Return the (x, y) coordinate for the center point of the cell that contains the specified text.  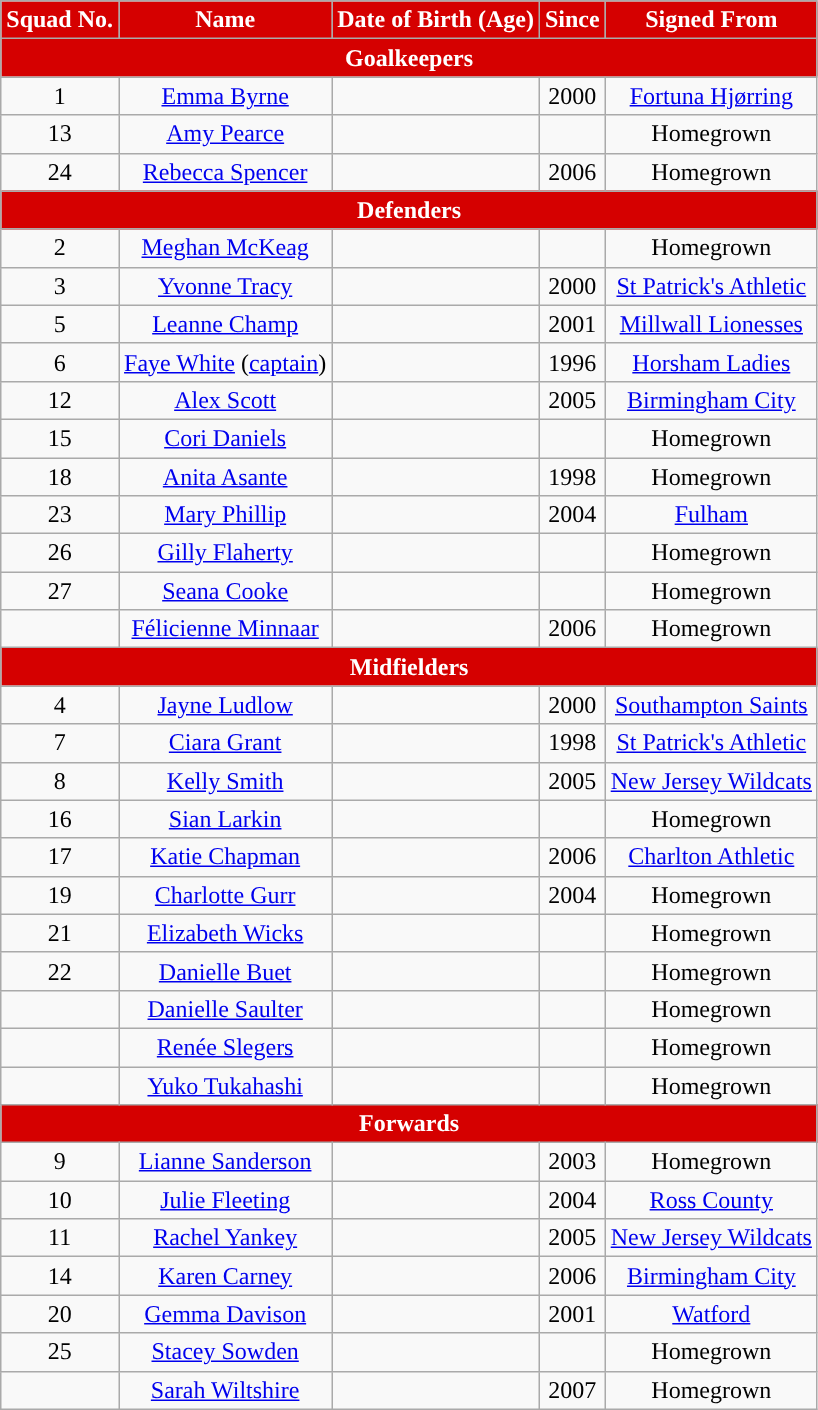
Sian Larkin (226, 819)
Date of Birth (Age) (436, 20)
25 (60, 1352)
2007 (572, 1390)
Fulham (711, 515)
13 (60, 134)
1996 (572, 362)
Cori Daniels (226, 438)
Forwards (410, 1124)
Squad No. (60, 20)
23 (60, 515)
Alex Scott (226, 400)
Emma Byrne (226, 96)
4 (60, 705)
27 (60, 591)
2003 (572, 1162)
Horsham Ladies (711, 362)
15 (60, 438)
14 (60, 1276)
Defenders (410, 210)
Stacey Sowden (226, 1352)
Since (572, 20)
22 (60, 971)
12 (60, 400)
17 (60, 857)
Elizabeth Wicks (226, 933)
11 (60, 1238)
Southampton Saints (711, 705)
Félicienne Minnaar (226, 629)
Fortuna Hjørring (711, 96)
5 (60, 324)
Lianne Sanderson (226, 1162)
Renée Slegers (226, 1047)
Leanne Champ (226, 324)
8 (60, 781)
Danielle Buet (226, 971)
7 (60, 743)
Rebecca Spencer (226, 172)
Rachel Yankey (226, 1238)
Amy Pearce (226, 134)
2 (60, 248)
Ciara Grant (226, 743)
Gemma Davison (226, 1314)
3 (60, 286)
26 (60, 553)
Faye White (captain) (226, 362)
1 (60, 96)
Anita Asante (226, 477)
Charlotte Gurr (226, 895)
6 (60, 362)
19 (60, 895)
Goalkeepers (410, 58)
Gilly Flaherty (226, 553)
Katie Chapman (226, 857)
Millwall Lionesses (711, 324)
Danielle Saulter (226, 1009)
Mary Phillip (226, 515)
Signed From (711, 20)
Jayne Ludlow (226, 705)
Sarah Wiltshire (226, 1390)
Meghan McKeag (226, 248)
Yvonne Tracy (226, 286)
Midfielders (410, 667)
Seana Cooke (226, 591)
Kelly Smith (226, 781)
Yuko Tukahashi (226, 1085)
10 (60, 1200)
Name (226, 20)
16 (60, 819)
18 (60, 477)
24 (60, 172)
Charlton Athletic (711, 857)
Karen Carney (226, 1276)
21 (60, 933)
Julie Fleeting (226, 1200)
Ross County (711, 1200)
20 (60, 1314)
9 (60, 1162)
Watford (711, 1314)
